Search for the cell housing the specified text and yield its [X, Y] center coordinate. 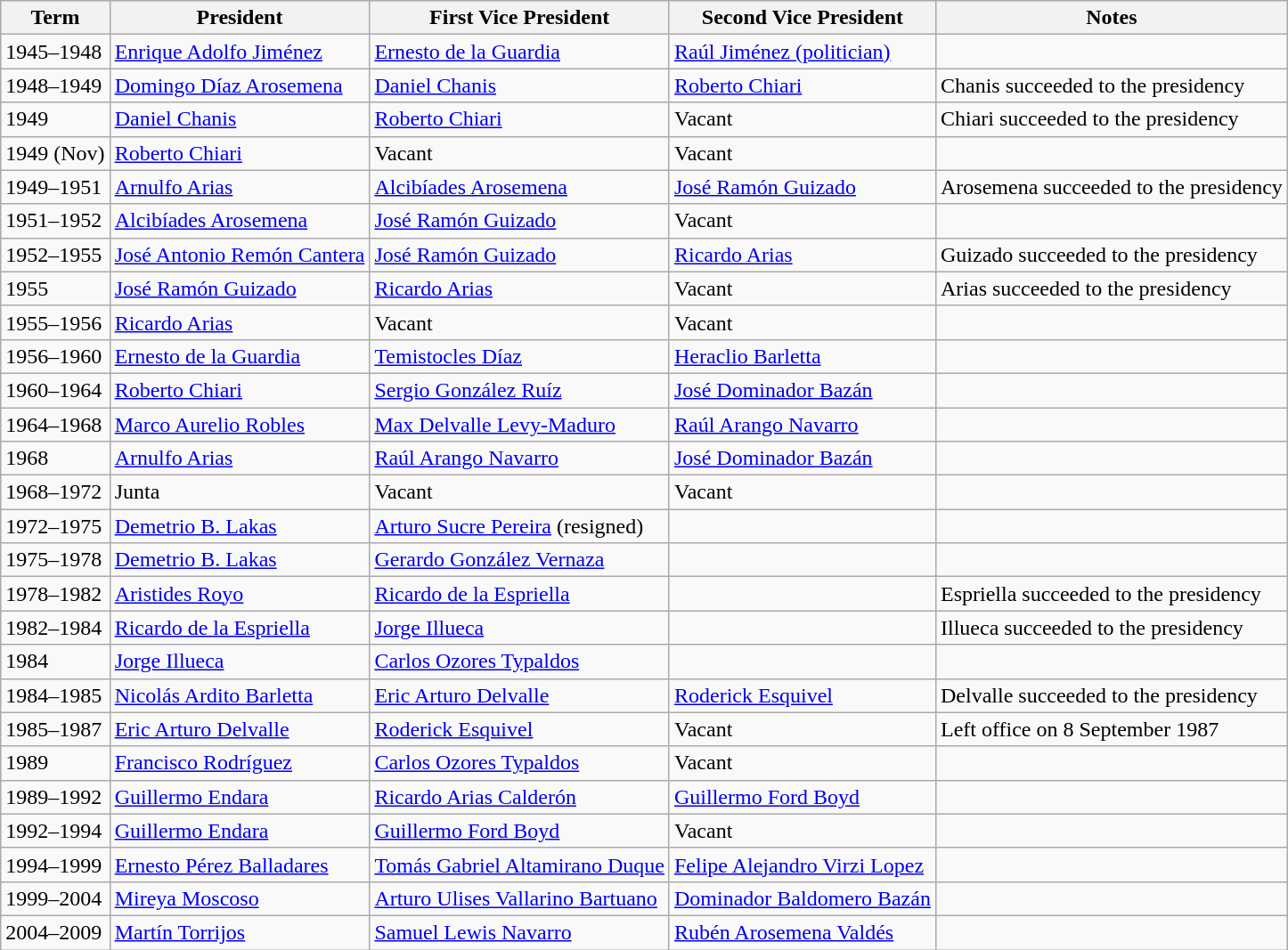
1968–1972 [55, 492]
Guizado succeeded to the presidency [1112, 255]
Tomás Gabriel Altamirano Duque [520, 865]
Raúl Jiménez (politician) [802, 52]
Ernesto Pérez Balladares [240, 865]
Arturo Sucre Pereira (resigned) [520, 526]
Term [55, 18]
1949 [55, 119]
1951–1952 [55, 221]
Rubén Arosemena Valdés [802, 932]
1972–1975 [55, 526]
1960–1964 [55, 390]
1984–1985 [55, 695]
Notes [1112, 18]
Second Vice President [802, 18]
1956–1960 [55, 356]
Delvalle succeeded to the presidency [1112, 695]
1948–1949 [55, 85]
Junta [240, 492]
Chiari succeeded to the presidency [1112, 119]
Aristides Royo [240, 594]
1989 [55, 763]
1955 [55, 288]
Chanis succeeded to the presidency [1112, 85]
Temistocles Díaz [520, 356]
1949–1951 [55, 187]
1949 (Nov) [55, 153]
1985–1987 [55, 729]
First Vice President [520, 18]
President [240, 18]
Samuel Lewis Navarro [520, 932]
1989–1992 [55, 797]
Arturo Ulises Vallarino Bartuano [520, 898]
Domingo Díaz Arosemena [240, 85]
1982–1984 [55, 628]
Arosemena succeeded to the presidency [1112, 187]
1992–1994 [55, 831]
Espriella succeeded to the presidency [1112, 594]
Left office on 8 September 1987 [1112, 729]
Enrique Adolfo Jiménez [240, 52]
Nicolás Ardito Barletta [240, 695]
Martín Torrijos [240, 932]
1978–1982 [55, 594]
Marco Aurelio Robles [240, 425]
Felipe Alejandro Virzi Lopez [802, 865]
1984 [55, 662]
1964–1968 [55, 425]
Mireya Moscoso [240, 898]
José Antonio Remón Cantera [240, 255]
Gerardo González Vernaza [520, 560]
1975–1978 [55, 560]
Ricardo Arias Calderón [520, 797]
Illueca succeeded to the presidency [1112, 628]
Francisco Rodríguez [240, 763]
1945–1948 [55, 52]
Arias succeeded to the presidency [1112, 288]
Max Delvalle Levy-Maduro [520, 425]
1999–2004 [55, 898]
2004–2009 [55, 932]
1968 [55, 459]
1994–1999 [55, 865]
Dominador Baldomero Bazán [802, 898]
Heraclio Barletta [802, 356]
1952–1955 [55, 255]
Sergio González Ruíz [520, 390]
1955–1956 [55, 322]
